Identify which cell holds the provided text, then report its [x, y] central coordinate. 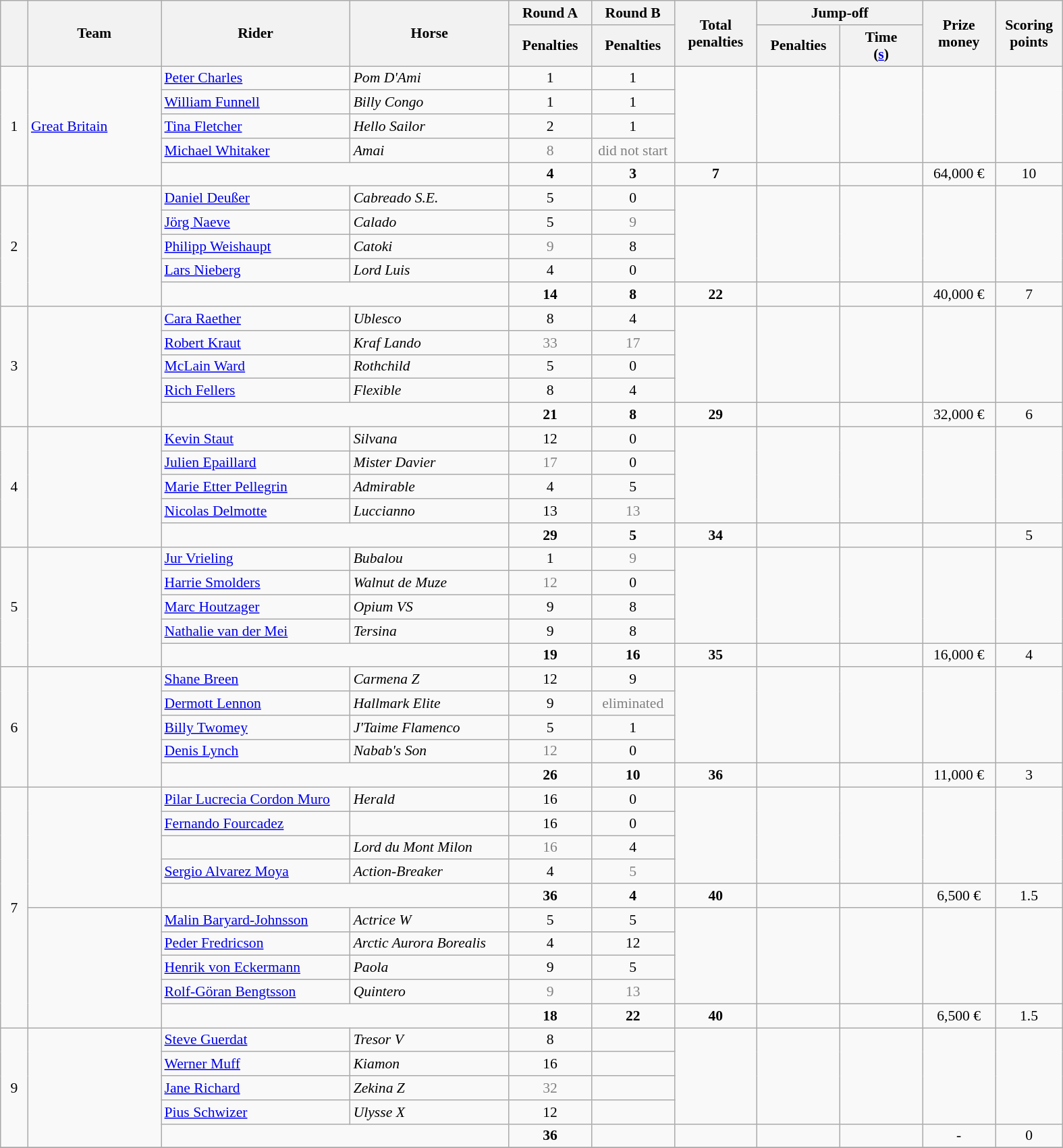
Calado [429, 223]
Robert Kraut [255, 343]
Billy Twomey [255, 728]
Peder Fredricson [255, 944]
16,000 € [959, 655]
Cara Raether [255, 319]
Jörg Naeve [255, 223]
William Funnell [255, 103]
19 [551, 655]
Herald [429, 800]
Daniel Deußer [255, 198]
Tina Fletcher [255, 126]
Rothchild [429, 366]
Pom D'Ami [429, 78]
Lars Nieberg [255, 271]
- [959, 1136]
Pilar Lucrecia Cordon Muro [255, 800]
Actrice W [429, 920]
Quintero [429, 992]
Zekina Z [429, 1088]
Team [94, 34]
Flexible [429, 391]
35 [715, 655]
11,000 € [959, 775]
Round A [551, 13]
Tresor V [429, 1040]
did not start [633, 151]
Philipp Weishaupt [255, 246]
Kraf Lando [429, 343]
Horse [429, 34]
Rolf-Göran Bengtsson [255, 992]
Harrie Smolders [255, 583]
Rich Fellers [255, 391]
Opium VS [429, 607]
26 [551, 775]
Tersina [429, 631]
Bubalou [429, 559]
Jur Vrieling [255, 559]
Dermott Lennon [255, 703]
McLain Ward [255, 366]
Rider [255, 34]
Admirable [429, 487]
Arctic Aurora Borealis [429, 944]
Hello Sailor [429, 126]
Luccianno [429, 511]
Carmena Z [429, 680]
21 [551, 415]
Sergio Alvarez Moya [255, 872]
Malin Baryard-Johnsson [255, 920]
J'Taime Flamenco [429, 728]
Catoki [429, 246]
Steve Guerdat [255, 1040]
Werner Muff [255, 1064]
Time(s) [881, 46]
Pius Schwizer [255, 1112]
Michael Whitaker [255, 151]
Shane Breen [255, 680]
Hallmark Elite [429, 703]
Amai [429, 151]
18 [551, 1016]
Julien Epaillard [255, 463]
Prizemoney [959, 34]
Action-Breaker [429, 872]
14 [551, 295]
Round B [633, 13]
Jump-off [840, 13]
Lord du Mont Milon [429, 848]
Kevin Staut [255, 439]
Cabreado S.E. [429, 198]
Total penalties [715, 34]
Paola [429, 968]
Mister Davier [429, 463]
Kiamon [429, 1064]
Henrik von Eckermann [255, 968]
Billy Congo [429, 103]
Silvana [429, 439]
Ulysse X [429, 1112]
Great Britain [94, 126]
Nabab's Son [429, 751]
40,000 € [959, 295]
Jane Richard [255, 1088]
Ublesco [429, 319]
Fernando Fourcadez [255, 823]
32,000 € [959, 415]
Marie Etter Pellegrin [255, 487]
Nicolas Delmotte [255, 511]
Denis Lynch [255, 751]
33 [551, 343]
Peter Charles [255, 78]
Walnut de Muze [429, 583]
32 [551, 1088]
Lord Luis [429, 271]
Nathalie van der Mei [255, 631]
Scoringpoints [1029, 34]
64,000 € [959, 174]
Marc Houtzager [255, 607]
eliminated [633, 703]
34 [715, 535]
